From the cell containing the given text, extract its center point as (x, y) coordinate. 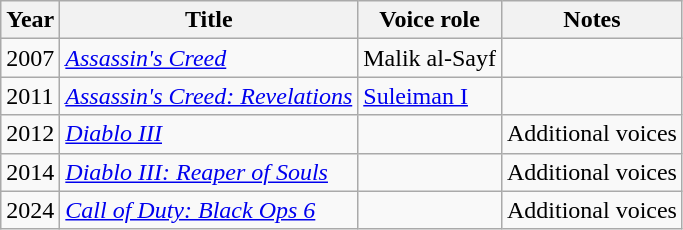
2011 (30, 96)
Assassin's Creed (209, 58)
Call of Duty: Black Ops 6 (209, 210)
Malik al-Sayf (430, 58)
Diablo III: Reaper of Souls (209, 172)
Assassin's Creed: Revelations (209, 96)
Year (30, 20)
2024 (30, 210)
Voice role (430, 20)
Suleiman I (430, 96)
2007 (30, 58)
2014 (30, 172)
Notes (592, 20)
Title (209, 20)
Diablo III (209, 134)
2012 (30, 134)
